Search for the cell housing the specified text and yield its [X, Y] center coordinate. 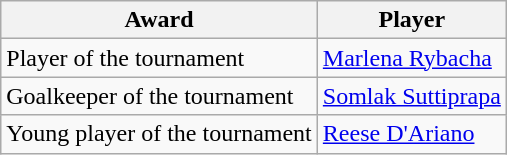
Player of the tournament [160, 58]
Player [412, 20]
Award [160, 20]
Young player of the tournament [160, 134]
Reese D'Ariano [412, 134]
Somlak Suttiprapa [412, 96]
Goalkeeper of the tournament [160, 96]
Marlena Rybacha [412, 58]
